Search for the cell housing the specified text and yield its (X, Y) center coordinate. 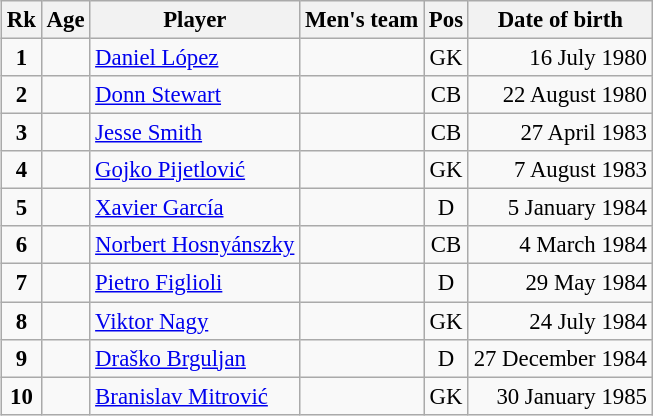
Rk (22, 20)
Age (66, 20)
Branislav Mitrović (195, 396)
7 August 1983 (560, 170)
24 July 1984 (560, 321)
1 (22, 58)
22 August 1980 (560, 95)
10 (22, 396)
4 March 1984 (560, 245)
27 April 1983 (560, 133)
8 (22, 321)
3 (22, 133)
Gojko Pijetlović (195, 170)
9 (22, 358)
6 (22, 245)
Pos (446, 20)
30 January 1985 (560, 396)
Xavier García (195, 208)
Jesse Smith (195, 133)
Pietro Figlioli (195, 283)
4 (22, 170)
Men's team (362, 20)
Date of birth (560, 20)
5 (22, 208)
29 May 1984 (560, 283)
Norbert Hosnyánszky (195, 245)
Viktor Nagy (195, 321)
27 December 1984 (560, 358)
5 January 1984 (560, 208)
2 (22, 95)
Player (195, 20)
7 (22, 283)
16 July 1980 (560, 58)
Daniel López (195, 58)
Draško Brguljan (195, 358)
Donn Stewart (195, 95)
